Find where the given text appears and provide that cell's center as [X, Y] coordinate. 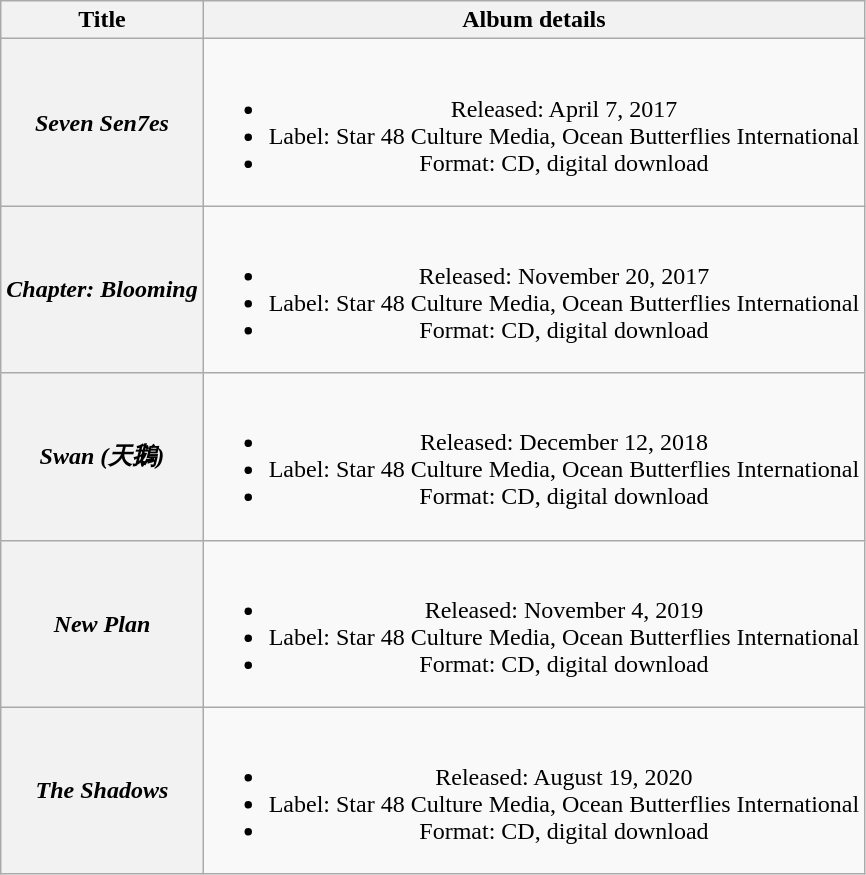
Swan (天鵝) [102, 456]
Title [102, 20]
Released: November 4, 2019Label: Star 48 Culture Media, Ocean Butterflies InternationalFormat: CD, digital download [534, 624]
Released: August 19, 2020Label: Star 48 Culture Media, Ocean Butterflies InternationalFormat: CD, digital download [534, 790]
Released: April 7, 2017Label: Star 48 Culture Media, Ocean Butterflies InternationalFormat: CD, digital download [534, 122]
Seven Sen7es [102, 122]
Album details [534, 20]
New Plan [102, 624]
The Shadows [102, 790]
Released: December 12, 2018Label: Star 48 Culture Media, Ocean Butterflies InternationalFormat: CD, digital download [534, 456]
Chapter: Blooming [102, 290]
Released: November 20, 2017Label: Star 48 Culture Media, Ocean Butterflies InternationalFormat: CD, digital download [534, 290]
